Pinpoint the cell where the given text exists, returning its (X, Y) midpoint coordinate. 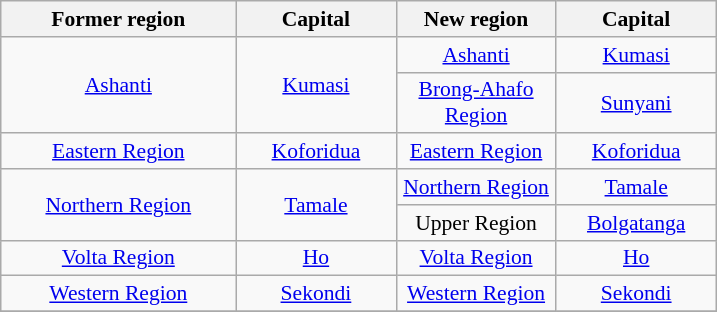
New region (476, 19)
Sunyani (636, 102)
Brong-Ahafo Region (476, 102)
Bolgatanga (636, 223)
Upper Region (476, 223)
Former region (118, 19)
